Capture the cell that displays the provided text and extract its [X, Y] central coordinate. 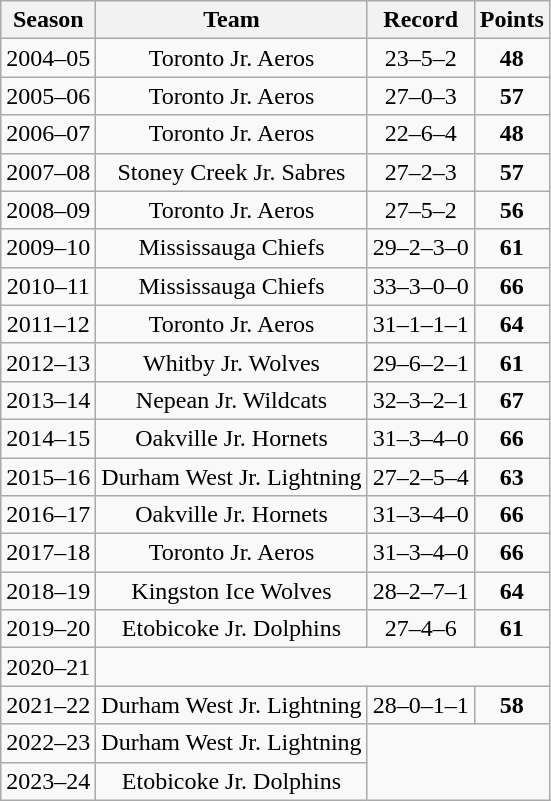
22–6–4 [420, 134]
27–4–6 [420, 629]
2015–16 [48, 477]
2012–13 [48, 362]
2006–07 [48, 134]
33–3–0–0 [420, 286]
2008–09 [48, 210]
27–2–3 [420, 172]
Season [48, 20]
2020–21 [48, 667]
27–2–5–4 [420, 477]
56 [512, 210]
2011–12 [48, 324]
31–1–1–1 [420, 324]
23–5–2 [420, 58]
63 [512, 477]
2014–15 [48, 438]
27–5–2 [420, 210]
2018–19 [48, 591]
Nepean Jr. Wildcats [232, 400]
Points [512, 20]
Team [232, 20]
Whitby Jr. Wolves [232, 362]
28–0–1–1 [420, 705]
2021–22 [48, 705]
2013–14 [48, 400]
Kingston Ice Wolves [232, 591]
2019–20 [48, 629]
2004–05 [48, 58]
29–2–3–0 [420, 248]
2010–11 [48, 286]
2022–23 [48, 743]
28–2–7–1 [420, 591]
32–3–2–1 [420, 400]
27–0–3 [420, 96]
2007–08 [48, 172]
67 [512, 400]
Record [420, 20]
2005–06 [48, 96]
58 [512, 705]
2016–17 [48, 515]
2017–18 [48, 553]
2009–10 [48, 248]
Stoney Creek Jr. Sabres [232, 172]
29–6–2–1 [420, 362]
2023–24 [48, 781]
